Determine the [x, y] coordinate at the center of the cell enclosing the given text.  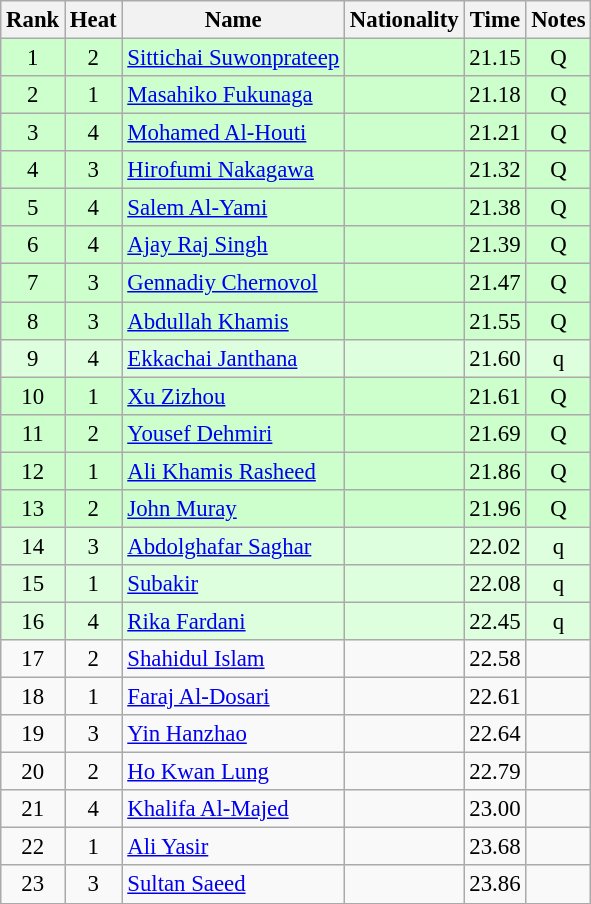
16 [33, 621]
12 [33, 471]
15 [33, 584]
Abdolghafar Saghar [234, 546]
21.86 [495, 471]
21 [33, 809]
Ajay Raj Singh [234, 245]
Time [495, 20]
Nationality [404, 20]
22.58 [495, 659]
Khalifa Al-Majed [234, 809]
Name [234, 20]
23.86 [495, 885]
21.47 [495, 283]
22.79 [495, 772]
21.18 [495, 95]
Subakir [234, 584]
John Muray [234, 509]
6 [33, 245]
7 [33, 283]
21.21 [495, 133]
13 [33, 509]
Ali Khamis Rasheed [234, 471]
22.02 [495, 546]
22.08 [495, 584]
Shahidul Islam [234, 659]
21.32 [495, 170]
Yin Hanzhao [234, 734]
23.00 [495, 809]
8 [33, 321]
Rank [33, 20]
21.69 [495, 433]
Xu Zizhou [234, 396]
Abdullah Khamis [234, 321]
Mohamed Al-Houti [234, 133]
20 [33, 772]
23 [33, 885]
Hirofumi Nakagawa [234, 170]
5 [33, 208]
Heat [94, 20]
19 [33, 734]
Rika Fardani [234, 621]
14 [33, 546]
22.64 [495, 734]
Faraj Al-Dosari [234, 697]
Masahiko Fukunaga [234, 95]
21.38 [495, 208]
21.55 [495, 321]
Sittichai Suwonprateep [234, 58]
Sultan Saeed [234, 885]
Ali Yasir [234, 847]
10 [33, 396]
23.68 [495, 847]
21.60 [495, 358]
17 [33, 659]
Ekkachai Janthana [234, 358]
21.15 [495, 58]
Notes [558, 20]
22.45 [495, 621]
Gennadiy Chernovol [234, 283]
Salem Al-Yami [234, 208]
18 [33, 697]
11 [33, 433]
21.39 [495, 245]
Yousef Dehmiri [234, 433]
9 [33, 358]
Ho Kwan Lung [234, 772]
21.61 [495, 396]
21.96 [495, 509]
22.61 [495, 697]
22 [33, 847]
